From the cell containing the given text, extract its center point as [x, y] coordinate. 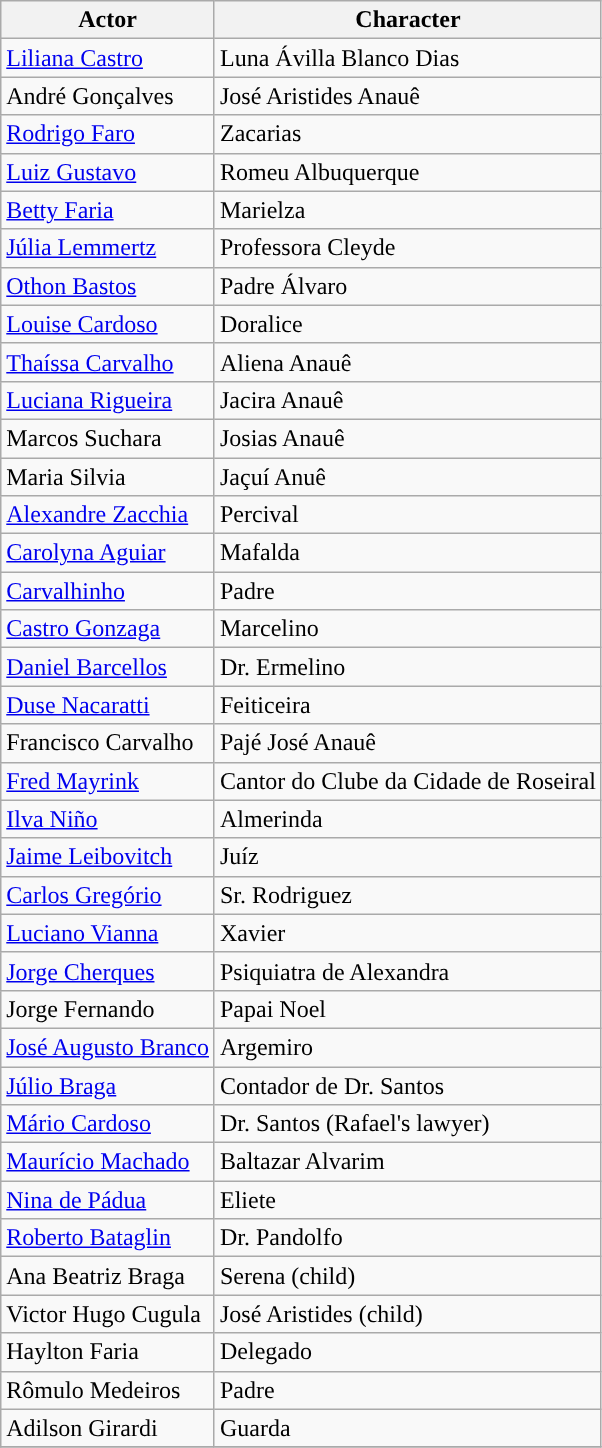
Carolyna Aguiar [108, 553]
Luciana Rigueira [108, 400]
Nina de Pádua [108, 1200]
Alexandre Zacchia [108, 515]
Carvalhinho [108, 591]
Betty Faria [108, 210]
Othon Bastos [108, 286]
Psiquiatra de Alexandra [408, 971]
Contador de Dr. Santos [408, 1085]
Eliete [408, 1200]
Ana Beatriz Braga [108, 1276]
Josias Anauê [408, 438]
Francisco Carvalho [108, 743]
Jaçuí Anuê [408, 477]
Maurício Machado [108, 1162]
Zacarias [408, 134]
Serena (child) [408, 1276]
Papai Noel [408, 1009]
Thaíssa Carvalho [108, 362]
Marcos Suchara [108, 438]
Carlos Gregório [108, 895]
Mário Cardoso [108, 1124]
Percival [408, 515]
Jacira Anauê [408, 400]
Character [408, 20]
Delegado [408, 1352]
Dr. Ermelino [408, 667]
Almerinda [408, 819]
André Gonçalves [108, 96]
Argemiro [408, 1047]
Louise Cardoso [108, 324]
Luiz Gustavo [108, 172]
Luna Ávilla Blanco Dias [408, 58]
Duse Nacaratti [108, 705]
Actor [108, 20]
Xavier [408, 933]
Dr. Pandolfo [408, 1238]
Luciano Vianna [108, 933]
Guarda [408, 1428]
Haylton Faria [108, 1352]
Fred Mayrink [108, 781]
Júlia Lemmertz [108, 248]
Mafalda [408, 553]
Juíz [408, 857]
Jorge Cherques [108, 971]
Ilva Niño [108, 819]
Baltazar Alvarim [408, 1162]
Romeu Albuquerque [408, 172]
Marielza [408, 210]
Padre Álvaro [408, 286]
Jorge Fernando [108, 1009]
Maria Silvia [108, 477]
José Aristides (child) [408, 1314]
Marcelino [408, 629]
Dr. Santos (Rafael's lawyer) [408, 1124]
Castro Gonzaga [108, 629]
Cantor do Clube da Cidade de Roseiral [408, 781]
Doralice [408, 324]
Victor Hugo Cugula [108, 1314]
José Augusto Branco [108, 1047]
Sr. Rodriguez [408, 895]
Roberto Bataglin [108, 1238]
Adilson Girardi [108, 1428]
Jaime Leibovitch [108, 857]
Feiticeira [408, 705]
Rodrigo Faro [108, 134]
Júlio Braga [108, 1085]
Daniel Barcellos [108, 667]
José Aristides Anauê [408, 96]
Rômulo Medeiros [108, 1390]
Liliana Castro [108, 58]
Professora Cleyde [408, 248]
Pajé José Anauê [408, 743]
Aliena Anauê [408, 362]
